Locate the cell with the specified text and output its [X, Y] center coordinate. 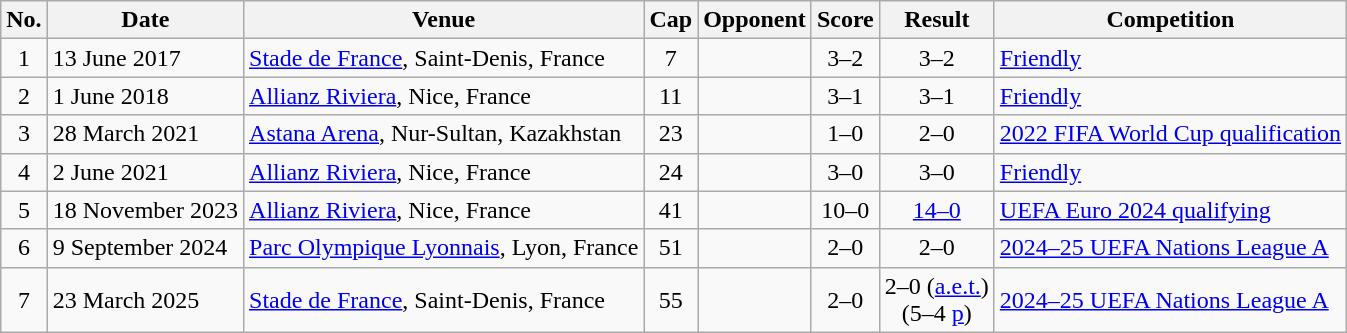
2022 FIFA World Cup qualification [1170, 134]
Parc Olympique Lyonnais, Lyon, France [444, 248]
10–0 [845, 210]
Result [936, 20]
4 [24, 172]
3 [24, 134]
Date [145, 20]
11 [671, 96]
Opponent [755, 20]
55 [671, 300]
28 March 2021 [145, 134]
Cap [671, 20]
2 [24, 96]
Venue [444, 20]
No. [24, 20]
24 [671, 172]
1–0 [845, 134]
51 [671, 248]
23 [671, 134]
23 March 2025 [145, 300]
18 November 2023 [145, 210]
Astana Arena, Nur-Sultan, Kazakhstan [444, 134]
2 June 2021 [145, 172]
41 [671, 210]
13 June 2017 [145, 58]
6 [24, 248]
1 [24, 58]
2–0 (a.e.t.)(5–4 p) [936, 300]
9 September 2024 [145, 248]
5 [24, 210]
UEFA Euro 2024 qualifying [1170, 210]
1 June 2018 [145, 96]
Competition [1170, 20]
Score [845, 20]
14–0 [936, 210]
